For the text-containing cell, return its midpoint in (X, Y) coordinate format. 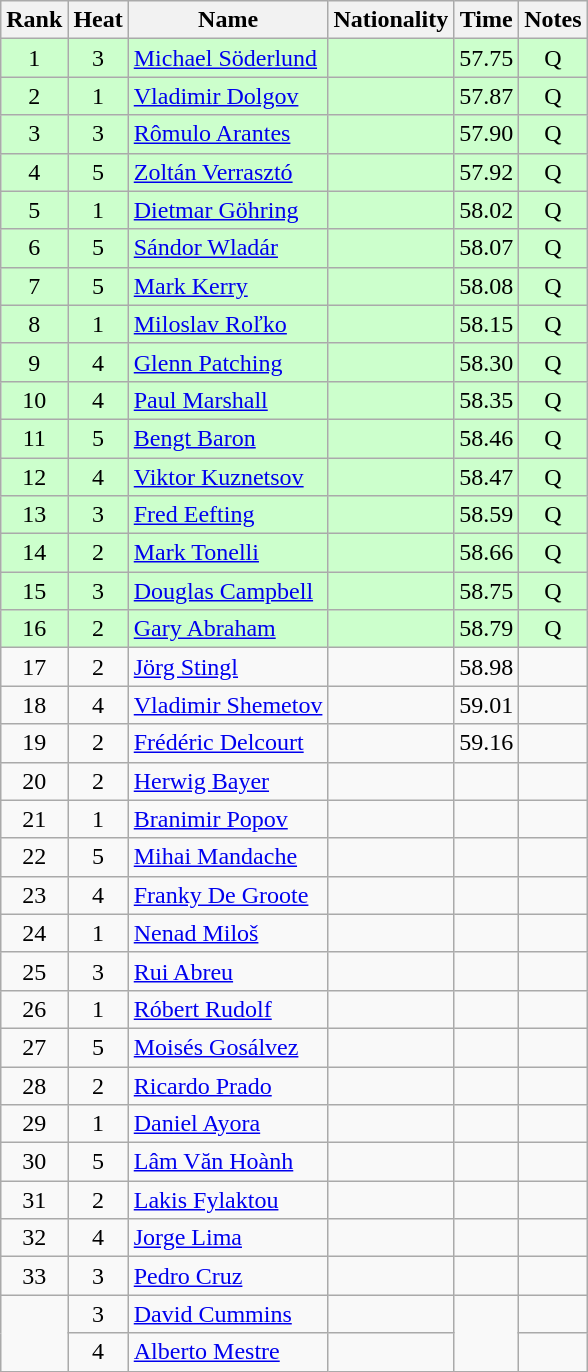
58.79 (486, 629)
7 (34, 286)
24 (34, 933)
Róbert Rudolf (228, 1009)
57.75 (486, 58)
12 (34, 477)
8 (34, 324)
Mihai Mandache (228, 857)
58.35 (486, 400)
9 (34, 362)
Name (228, 20)
Douglas Campbell (228, 591)
Miloslav Roľko (228, 324)
Lakis Fylaktou (228, 1200)
22 (34, 857)
33 (34, 1276)
32 (34, 1238)
58.46 (486, 438)
58.66 (486, 553)
Moisés Gosálvez (228, 1047)
Herwig Bayer (228, 781)
13 (34, 515)
Michael Söderlund (228, 58)
Vladimir Shemetov (228, 705)
Franky De Groote (228, 895)
58.07 (486, 248)
28 (34, 1085)
10 (34, 400)
26 (34, 1009)
Sándor Wladár (228, 248)
Gary Abraham (228, 629)
18 (34, 705)
Mark Tonelli (228, 553)
58.02 (486, 210)
14 (34, 553)
58.15 (486, 324)
Vladimir Dolgov (228, 96)
31 (34, 1200)
57.92 (486, 172)
59.16 (486, 743)
16 (34, 629)
59.01 (486, 705)
Pedro Cruz (228, 1276)
Mark Kerry (228, 286)
Dietmar Göhring (228, 210)
20 (34, 781)
19 (34, 743)
Nationality (391, 20)
Daniel Ayora (228, 1124)
Branimir Popov (228, 819)
Fred Eefting (228, 515)
Ricardo Prado (228, 1085)
Nenad Miloš (228, 933)
Lâm Văn Hoành (228, 1162)
Glenn Patching (228, 362)
Rank (34, 20)
27 (34, 1047)
David Cummins (228, 1314)
Heat (98, 20)
Time (486, 20)
23 (34, 895)
15 (34, 591)
6 (34, 248)
57.87 (486, 96)
Jorge Lima (228, 1238)
58.59 (486, 515)
Rômulo Arantes (228, 134)
57.90 (486, 134)
Zoltán Verrasztó (228, 172)
29 (34, 1124)
Bengt Baron (228, 438)
Notes (553, 20)
Alberto Mestre (228, 1352)
Rui Abreu (228, 971)
21 (34, 819)
11 (34, 438)
58.47 (486, 477)
58.30 (486, 362)
30 (34, 1162)
17 (34, 667)
Paul Marshall (228, 400)
Viktor Kuznetsov (228, 477)
Jörg Stingl (228, 667)
58.08 (486, 286)
58.98 (486, 667)
25 (34, 971)
58.75 (486, 591)
Frédéric Delcourt (228, 743)
